Capture the cell that displays the provided text and extract its (X, Y) central coordinate. 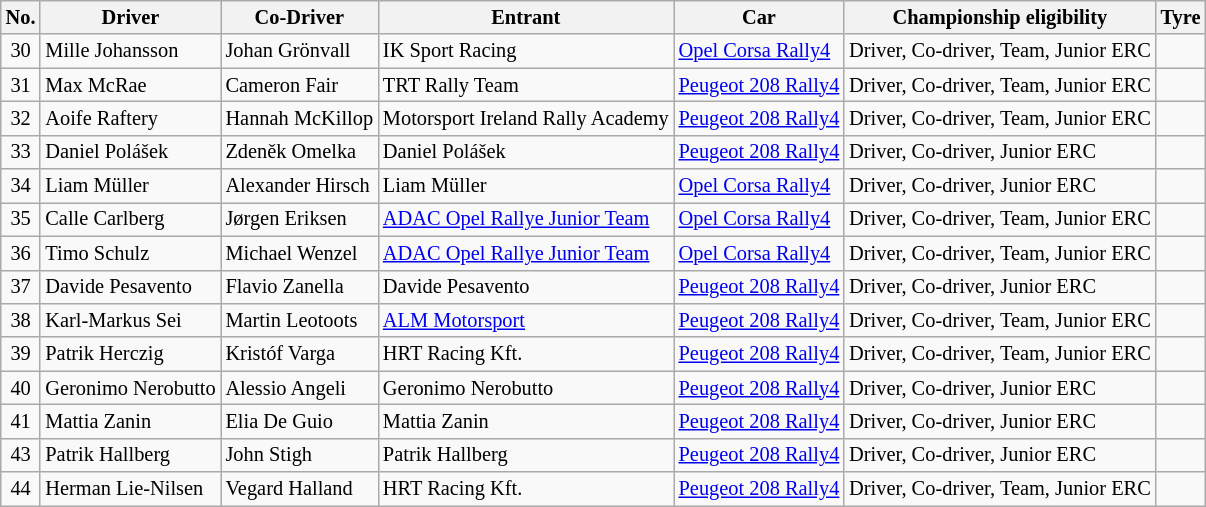
Vegard Halland (300, 489)
Calle Carlberg (130, 219)
Michael Wenzel (300, 253)
Zdeněk Omelka (300, 152)
32 (21, 118)
Elia De Guio (300, 421)
Timo Schulz (130, 253)
33 (21, 152)
ALM Motorsport (526, 320)
38 (21, 320)
Alessio Angeli (300, 388)
Karl-Markus Sei (130, 320)
41 (21, 421)
31 (21, 85)
Hannah McKillop (300, 118)
Cameron Fair (300, 85)
Co-Driver (300, 17)
Tyre (1181, 17)
John Stigh (300, 455)
IK Sport Racing (526, 51)
Jørgen Eriksen (300, 219)
39 (21, 354)
Car (760, 17)
Entrant (526, 17)
Herman Lie-Nilsen (130, 489)
Patrik Herczig (130, 354)
Alexander Hirsch (300, 186)
36 (21, 253)
Driver (130, 17)
Kristóf Varga (300, 354)
34 (21, 186)
Martin Leotoots (300, 320)
TRT Rally Team (526, 85)
40 (21, 388)
Championship eligibility (1000, 17)
37 (21, 287)
Mille Johansson (130, 51)
Johan Grönvall (300, 51)
44 (21, 489)
Max McRae (130, 85)
Motorsport Ireland Rally Academy (526, 118)
No. (21, 17)
Flavio Zanella (300, 287)
43 (21, 455)
Aoife Raftery (130, 118)
30 (21, 51)
35 (21, 219)
